Scan for the cell matching the given text and deliver its [x, y] coordinate at center. 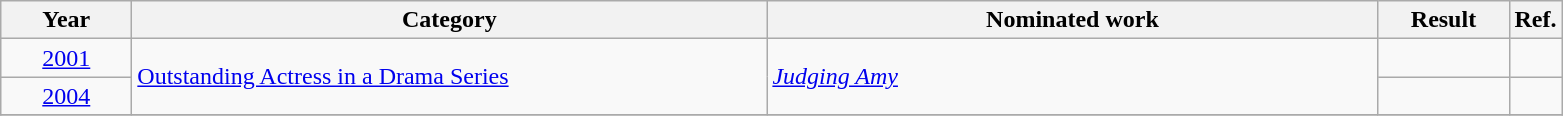
Outstanding Actress in a Drama Series [450, 77]
Result [1444, 20]
2004 [66, 96]
Nominated work [1072, 20]
Category [450, 20]
Ref. [1536, 20]
2001 [66, 58]
Judging Amy [1072, 77]
Year [66, 20]
